Return the (X, Y) coordinate for the center point of the cell that contains the specified text.  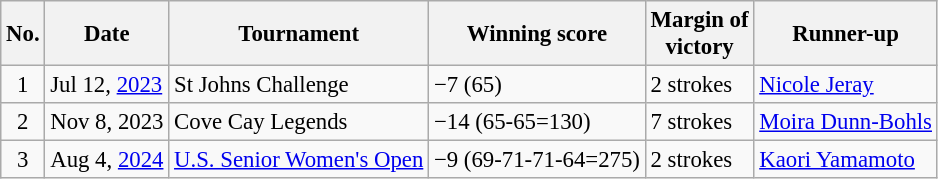
Jul 12, 2023 (107, 85)
−9 (69-71-71-64=275) (538, 160)
Cove Cay Legends (299, 122)
Margin ofvictory (700, 34)
7 strokes (700, 122)
U.S. Senior Women's Open (299, 160)
Nicole Jeray (846, 85)
Nov 8, 2023 (107, 122)
2 (23, 122)
No. (23, 34)
1 (23, 85)
St Johns Challenge (299, 85)
3 (23, 160)
Runner-up (846, 34)
−7 (65) (538, 85)
Moira Dunn-Bohls (846, 122)
Date (107, 34)
Winning score (538, 34)
Aug 4, 2024 (107, 160)
Kaori Yamamoto (846, 160)
Tournament (299, 34)
−14 (65-65=130) (538, 122)
